Capture the cell that displays the provided text and extract its [X, Y] central coordinate. 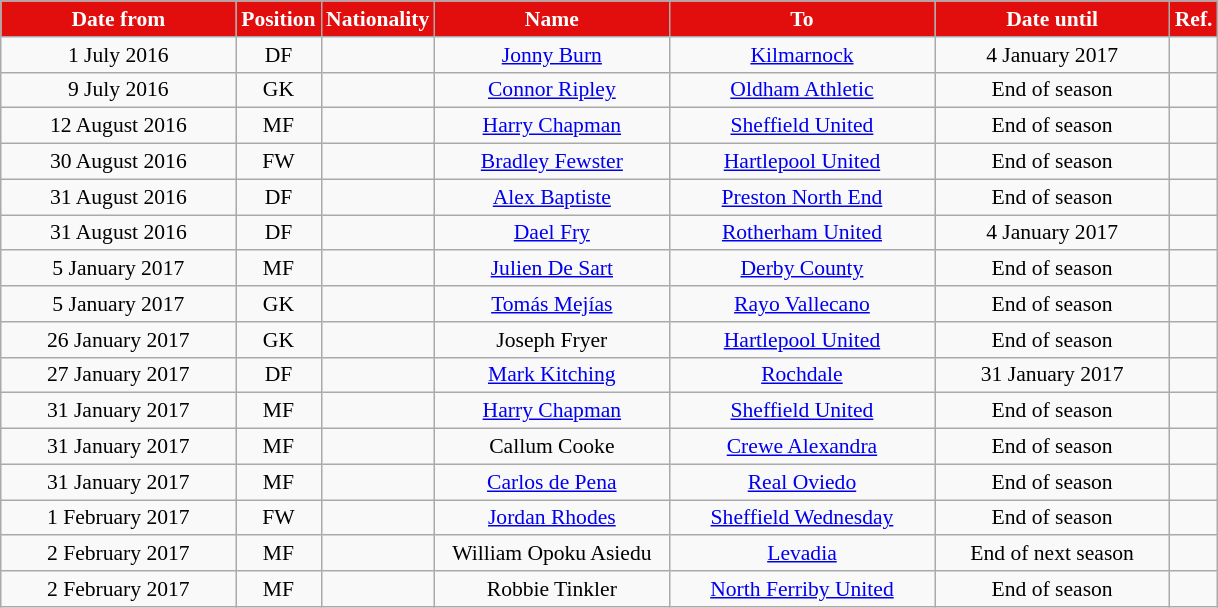
Nationality [378, 19]
Dael Fry [552, 233]
Callum Cooke [552, 447]
Robbie Tinkler [552, 589]
Rotherham United [802, 233]
Kilmarnock [802, 55]
End of next season [1052, 554]
Levadia [802, 554]
12 August 2016 [118, 126]
26 January 2017 [118, 340]
1 July 2016 [118, 55]
1 February 2017 [118, 518]
Rayo Vallecano [802, 304]
Oldham Athletic [802, 90]
Connor Ripley [552, 90]
Jonny Burn [552, 55]
North Ferriby United [802, 589]
Ref. [1194, 19]
Position [278, 19]
Sheffield Wednesday [802, 518]
Jordan Rhodes [552, 518]
Rochdale [802, 375]
Crewe Alexandra [802, 447]
Julien De Sart [552, 269]
Name [552, 19]
Derby County [802, 269]
Tomás Mejías [552, 304]
William Opoku Asiedu [552, 554]
Date from [118, 19]
Mark Kitching [552, 375]
Bradley Fewster [552, 162]
Real Oviedo [802, 482]
To [802, 19]
Alex Baptiste [552, 197]
27 January 2017 [118, 375]
30 August 2016 [118, 162]
Carlos de Pena [552, 482]
9 July 2016 [118, 90]
Date until [1052, 19]
Joseph Fryer [552, 340]
Preston North End [802, 197]
